For the text-containing cell, return its midpoint in [X, Y] coordinate format. 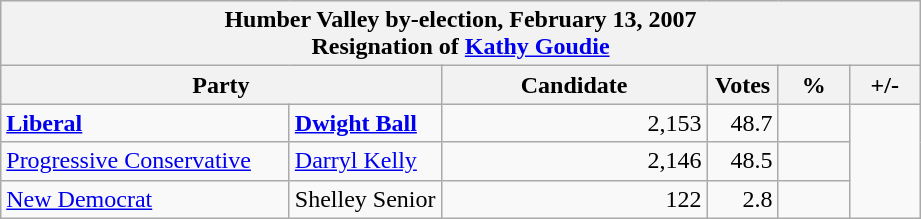
48.5 [742, 161]
Shelley Senior [365, 199]
48.7 [742, 123]
Party [221, 85]
2,153 [574, 123]
New Democrat [146, 199]
+/- [884, 85]
Liberal [146, 123]
Progressive Conservative [146, 161]
2.8 [742, 199]
122 [574, 199]
% [814, 85]
Votes [742, 85]
Dwight Ball [365, 123]
2,146 [574, 161]
Candidate [574, 85]
Darryl Kelly [365, 161]
Humber Valley by-election, February 13, 2007Resignation of Kathy Goudie [461, 34]
